Scan for the cell matching the given text and deliver its (x, y) coordinate at center. 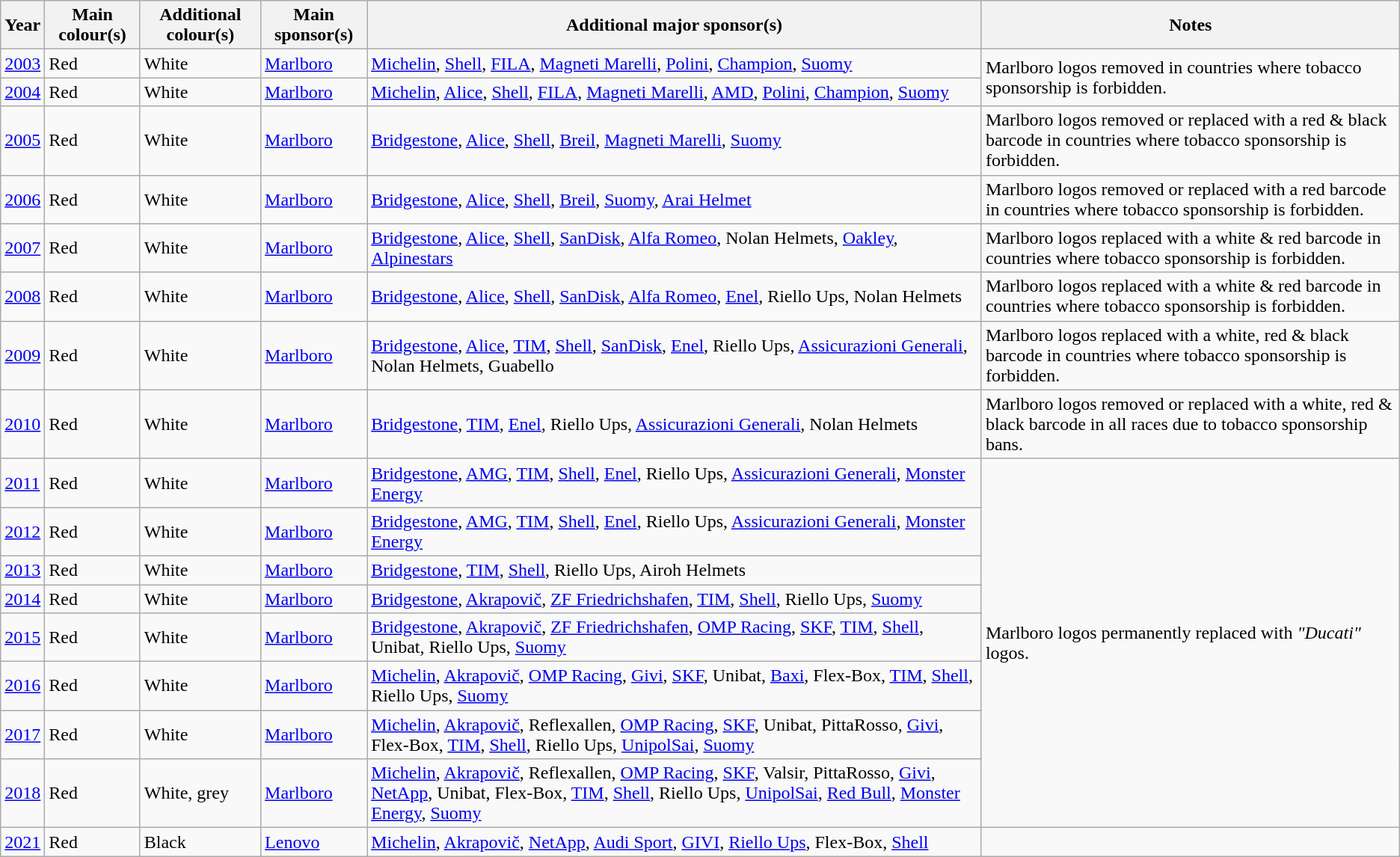
Michelin, Alice, Shell, FILA, Magneti Marelli, AMD, Polini, Champion, Suomy (675, 92)
2011 (22, 483)
2012 (22, 531)
2018 (22, 793)
Marlboro logos removed or replaced with a white, red & black barcode in all races due to tobacco sponsorship bans. (1191, 424)
2003 (22, 64)
Michelin, Akrapovič, NetApp, Audi Sport, GIVI, Riello Ups, Flex-Box, Shell (675, 842)
Marlboro logos removed or replaced with a red & black barcode in countries where tobacco sponsorship is forbidden. (1191, 141)
Main colour(s) (93, 25)
Bridgestone, Akrapovič, ZF Friedrichshafen, OMP Racing, SKF, TIM, Shell, Unibat, Riello Ups, Suomy (675, 637)
2021 (22, 842)
Additional major sponsor(s) (675, 25)
2014 (22, 599)
Michelin, Shell, FILA, Magneti Marelli, Polini, Champion, Suomy (675, 64)
2006 (22, 199)
Main sponsor(s) (314, 25)
Bridgestone, TIM, Enel, Riello Ups, Assicurazioni Generali, Nolan Helmets (675, 424)
2010 (22, 424)
Marlboro logos permanently replaced with "Ducati" logos. (1191, 643)
2013 (22, 570)
Michelin, Akrapovič, OMP Racing, Givi, SKF, Unibat, Baxi, Flex-Box, TIM, Shell, Riello Ups, Suomy (675, 686)
2004 (22, 92)
Bridgestone, Alice, Shell, SanDisk, Alfa Romeo, Enel, Riello Ups, Nolan Helmets (675, 296)
Marlboro logos replaced with a white, red & black barcode in countries where tobacco sponsorship is forbidden. (1191, 355)
2015 (22, 637)
Notes (1191, 25)
Bridgestone, Akrapovič, ZF Friedrichshafen, TIM, Shell, Riello Ups, Suomy (675, 599)
Marlboro logos removed or replaced with a red barcode in countries where tobacco sponsorship is forbidden. (1191, 199)
Black (200, 842)
Bridgestone, Alice, TIM, Shell, SanDisk, Enel, Riello Ups, Assicurazioni Generali, Nolan Helmets, Guabello (675, 355)
Bridgestone, TIM, Shell, Riello Ups, Airoh Helmets (675, 570)
2017 (22, 734)
White, grey (200, 793)
Michelin, Akrapovič, Reflexallen, OMP Racing, SKF, Unibat, PittaRosso, Givi, Flex-Box, TIM, Shell, Riello Ups, UnipolSai, Suomy (675, 734)
Additional colour(s) (200, 25)
2007 (22, 248)
2009 (22, 355)
Lenovo (314, 842)
Bridgestone, Alice, Shell, SanDisk, Alfa Romeo, Nolan Helmets, Oakley, Alpinestars (675, 248)
Year (22, 25)
Bridgestone, Alice, Shell, Breil, Magneti Marelli, Suomy (675, 141)
2005 (22, 141)
Marlboro logos removed in countries where tobacco sponsorship is forbidden. (1191, 78)
2008 (22, 296)
2016 (22, 686)
Bridgestone, Alice, Shell, Breil, Suomy, Arai Helmet (675, 199)
